Pinpoint the cell where the given text exists, returning its [x, y] midpoint coordinate. 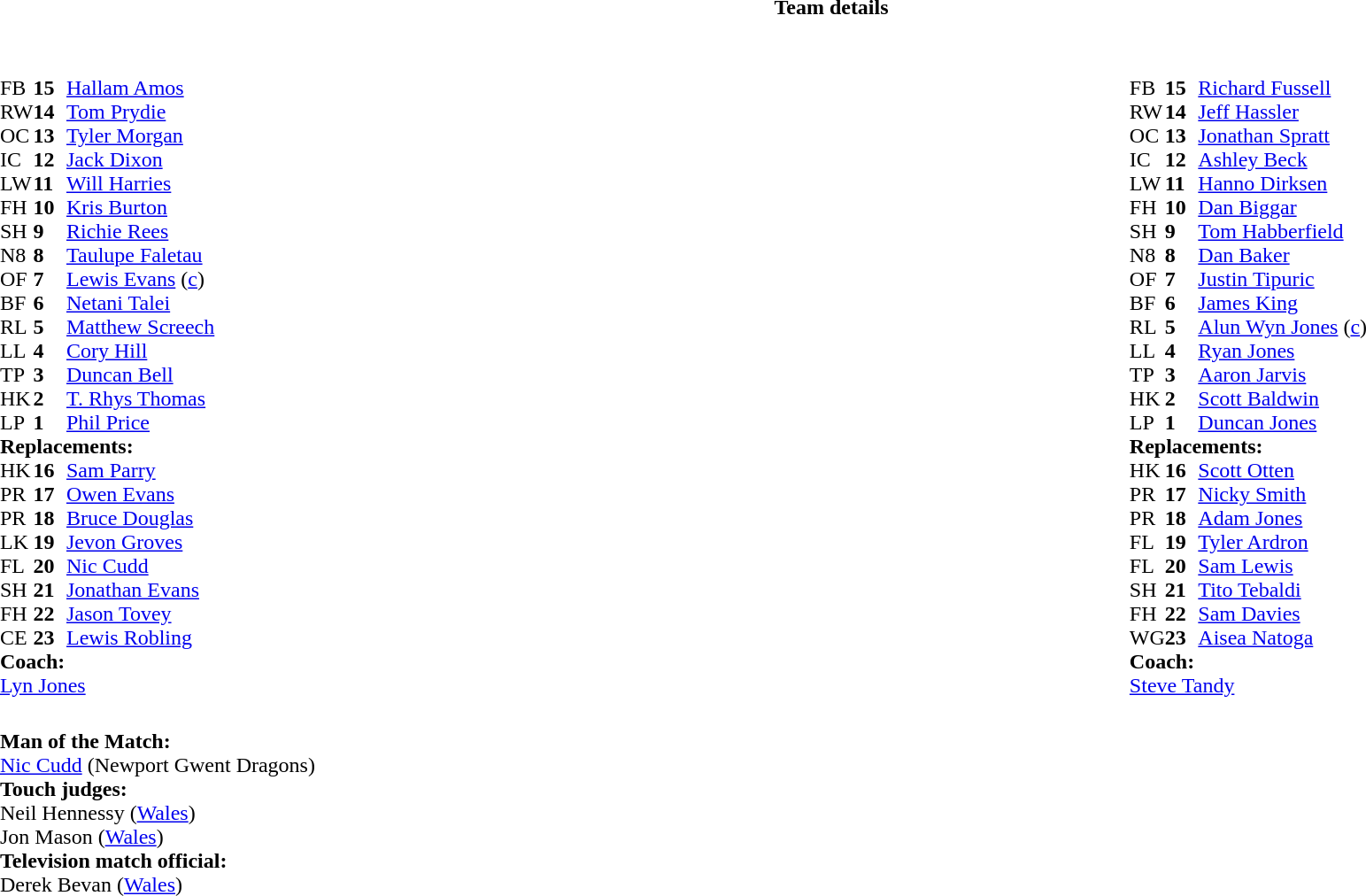
Sam Parry [140, 471]
Phil Price [140, 423]
Jonathan Evans [140, 590]
Lyn Jones [107, 685]
Tom Prydie [140, 112]
Will Harries [140, 184]
Jack Dixon [140, 159]
Taulupe Faletau [140, 255]
Jason Tovey [140, 614]
Richie Rees [140, 232]
Nic Cudd [140, 567]
Lewis Evans (c) [140, 280]
Matthew Screech [140, 328]
Netani Talei [140, 303]
Replacements: [107, 446]
Kris Burton [140, 207]
Tyler Morgan [140, 136]
Coach: [107, 662]
Cory Hill [140, 351]
CE [17, 637]
Lewis Robling [140, 637]
Jevon Groves [140, 542]
T. Rhys Thomas [140, 398]
Hallam Amos [140, 89]
WG [1147, 637]
Duncan Bell [140, 375]
LK [17, 542]
Owen Evans [140, 494]
Bruce Douglas [140, 519]
